For the text-containing cell, return its midpoint in [x, y] coordinate format. 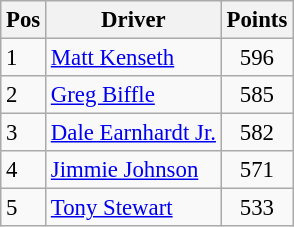
Greg Biffle [134, 95]
Points [256, 20]
3 [24, 133]
585 [256, 95]
582 [256, 133]
1 [24, 58]
4 [24, 170]
571 [256, 170]
Dale Earnhardt Jr. [134, 133]
Matt Kenseth [134, 58]
5 [24, 208]
Pos [24, 20]
Jimmie Johnson [134, 170]
596 [256, 58]
533 [256, 208]
Tony Stewart [134, 208]
2 [24, 95]
Driver [134, 20]
